Locate the cell with the specified text and output its [X, Y] center coordinate. 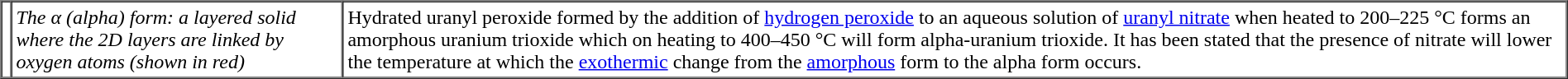
The α (alpha) form: a layered solid where the 2D layers are linked by oxygen atoms (shown in red) [177, 39]
